Scan for the cell matching the given text and deliver its [x, y] coordinate at center. 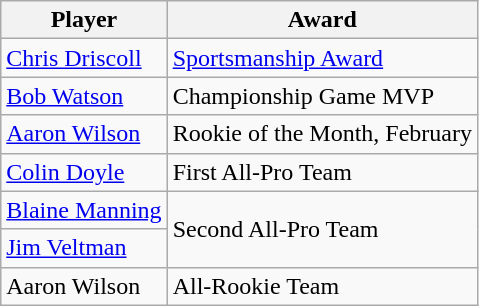
Player [84, 20]
Rookie of the Month, February [322, 134]
Award [322, 20]
Championship Game MVP [322, 96]
Second All-Pro Team [322, 229]
Colin Doyle [84, 172]
First All-Pro Team [322, 172]
All-Rookie Team [322, 286]
Chris Driscoll [84, 58]
Bob Watson [84, 96]
Jim Veltman [84, 248]
Blaine Manning [84, 210]
Sportsmanship Award [322, 58]
